Return the (x, y) coordinate for the center point of the cell that contains the specified text.  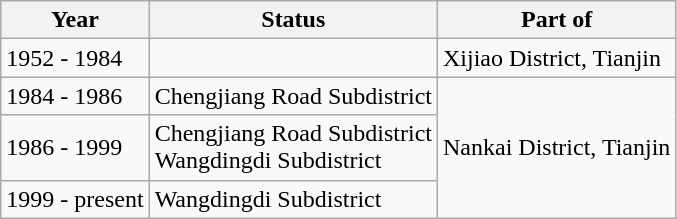
1999 - present (75, 199)
Wangdingdi Subdistrict (293, 199)
Chengjiang Road SubdistrictWangdingdi Subdistrict (293, 148)
1984 - 1986 (75, 96)
Xijiao District, Tianjin (556, 58)
Year (75, 20)
Status (293, 20)
1986 - 1999 (75, 148)
1952 - 1984 (75, 58)
Chengjiang Road Subdistrict (293, 96)
Nankai District, Tianjin (556, 148)
Part of (556, 20)
